Find where the given text appears and provide that cell's center as [x, y] coordinate. 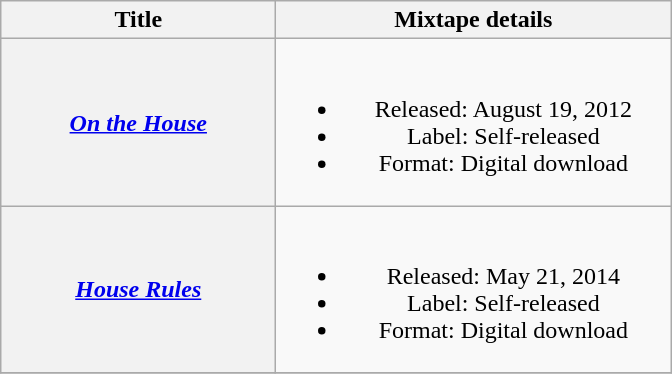
Released: May 21, 2014Label: Self-releasedFormat: Digital download [474, 290]
House Rules [138, 290]
Title [138, 20]
On the House [138, 122]
Released: August 19, 2012Label: Self-releasedFormat: Digital download [474, 122]
Mixtape details [474, 20]
